Return (X, Y) of the center of cell containing provided text 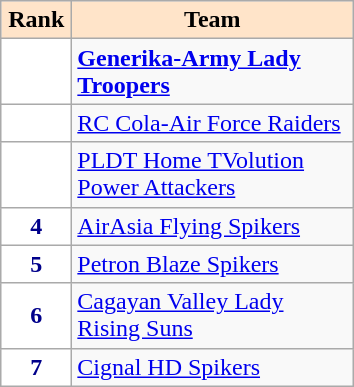
6 (36, 316)
Cagayan Valley Lady Rising Suns (212, 316)
Rank (36, 20)
Cignal HD Spikers (212, 367)
5 (36, 264)
Petron Blaze Spikers (212, 264)
4 (36, 226)
RC Cola-Air Force Raiders (212, 123)
PLDT Home TVolution Power Attackers (212, 174)
7 (36, 367)
Team (212, 20)
Generika-Army Lady Troopers (212, 72)
AirAsia Flying Spikers (212, 226)
